Pinpoint the cell where the given text exists, returning its (x, y) midpoint coordinate. 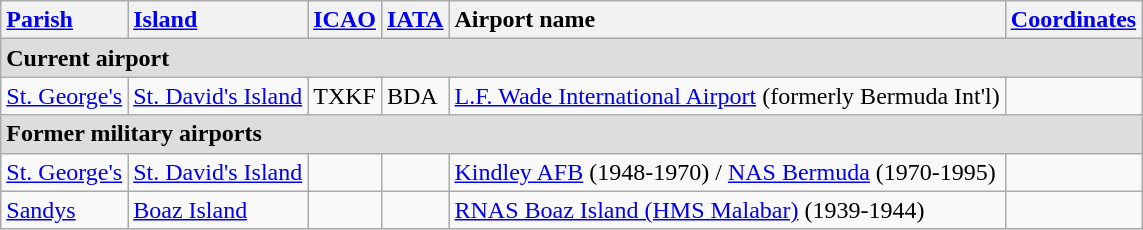
Island (218, 20)
Airport name (727, 20)
Boaz Island (218, 210)
Former military airports (572, 134)
RNAS Boaz Island (HMS Malabar) (1939-1944) (727, 210)
ICAO (345, 20)
Sandys (64, 210)
BDA (415, 96)
Coordinates (1073, 20)
Parish (64, 20)
IATA (415, 20)
Current airport (572, 58)
L.F. Wade International Airport (formerly Bermuda Int'l) (727, 96)
Kindley AFB (1948-1970) / NAS Bermuda (1970-1995) (727, 172)
TXKF (345, 96)
